Find where the given text appears and provide that cell's center as [x, y] coordinate. 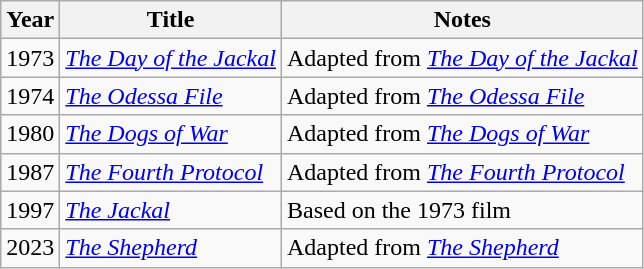
The Jackal [171, 210]
1974 [30, 96]
1980 [30, 134]
The Fourth Protocol [171, 172]
The Day of the Jackal [171, 58]
Adapted from The Fourth Protocol [462, 172]
The Odessa File [171, 96]
1973 [30, 58]
Based on the 1973 film [462, 210]
1987 [30, 172]
Year [30, 20]
Adapted from The Day of the Jackal [462, 58]
Adapted from The Odessa File [462, 96]
2023 [30, 248]
The Shepherd [171, 248]
Title [171, 20]
The Dogs of War [171, 134]
Notes [462, 20]
1997 [30, 210]
Adapted from The Shepherd [462, 248]
Adapted from The Dogs of War [462, 134]
